Extract the (X, Y) coordinate from the center of the cell holding the provided text.  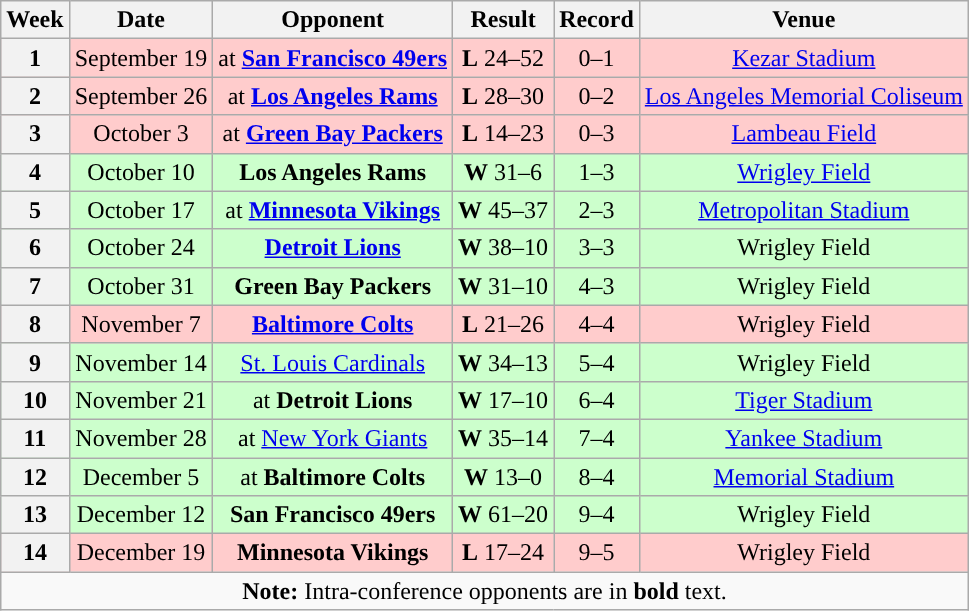
5 (35, 210)
November 28 (141, 438)
4 (35, 172)
L 14–23 (504, 134)
5–4 (597, 362)
1 (35, 58)
October 24 (141, 248)
December 5 (141, 477)
Yankee Stadium (804, 438)
W 38–10 (504, 248)
November 21 (141, 400)
Los Angeles Memorial Coliseum (804, 96)
November 7 (141, 324)
October 17 (141, 210)
W 34–13 (504, 362)
10 (35, 400)
W 61–20 (504, 515)
6–4 (597, 400)
2–3 (597, 210)
1–3 (597, 172)
San Francisco 49ers (333, 515)
3 (35, 134)
at Minnesota Vikings (333, 210)
9–4 (597, 515)
6 (35, 248)
7–4 (597, 438)
Opponent (333, 20)
14 (35, 553)
Record (597, 20)
September 19 (141, 58)
Kezar Stadium (804, 58)
at Los Angeles Rams (333, 96)
Note: Intra-conference opponents are in bold text. (485, 591)
at New York Giants (333, 438)
Baltimore Colts (333, 324)
3–3 (597, 248)
at San Francisco 49ers (333, 58)
at Detroit Lions (333, 400)
4–3 (597, 286)
W 17–10 (504, 400)
W 35–14 (504, 438)
9–5 (597, 553)
October 31 (141, 286)
Detroit Lions (333, 248)
Date (141, 20)
Los Angeles Rams (333, 172)
11 (35, 438)
W 45–37 (504, 210)
Venue (804, 20)
7 (35, 286)
13 (35, 515)
0–3 (597, 134)
Green Bay Packers (333, 286)
Week (35, 20)
Metropolitan Stadium (804, 210)
W 31–6 (504, 172)
Memorial Stadium (804, 477)
L 28–30 (504, 96)
Tiger Stadium (804, 400)
4–4 (597, 324)
October 3 (141, 134)
2 (35, 96)
L 17–24 (504, 553)
W 13–0 (504, 477)
October 10 (141, 172)
L 24–52 (504, 58)
Minnesota Vikings (333, 553)
L 21–26 (504, 324)
November 14 (141, 362)
0–2 (597, 96)
12 (35, 477)
9 (35, 362)
8–4 (597, 477)
8 (35, 324)
Result (504, 20)
W 31–10 (504, 286)
Lambeau Field (804, 134)
at Green Bay Packers (333, 134)
0–1 (597, 58)
December 12 (141, 515)
September 26 (141, 96)
St. Louis Cardinals (333, 362)
at Baltimore Colts (333, 477)
December 19 (141, 553)
